Extract the [X, Y] coordinate from the center of the cell holding the provided text.  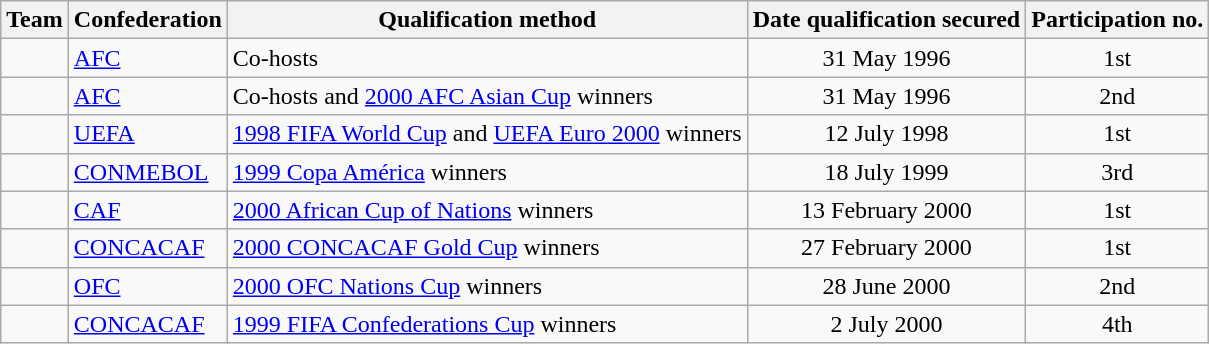
3rd [1118, 172]
Qualification method [487, 20]
27 February 2000 [886, 248]
Team [35, 20]
12 July 1998 [886, 134]
13 February 2000 [886, 210]
Date qualification secured [886, 20]
2000 African Cup of Nations winners [487, 210]
CAF [148, 210]
4th [1118, 324]
Co-hosts [487, 58]
OFC [148, 286]
18 July 1999 [886, 172]
Participation no. [1118, 20]
2000 OFC Nations Cup winners [487, 286]
1999 FIFA Confederations Cup winners [487, 324]
2000 CONCACAF Gold Cup winners [487, 248]
Confederation [148, 20]
UEFA [148, 134]
Co-hosts and 2000 AFC Asian Cup winners [487, 96]
2 July 2000 [886, 324]
CONMEBOL [148, 172]
28 June 2000 [886, 286]
1999 Copa América winners [487, 172]
1998 FIFA World Cup and UEFA Euro 2000 winners [487, 134]
